Identify which cell holds the provided text, then report its [X, Y] central coordinate. 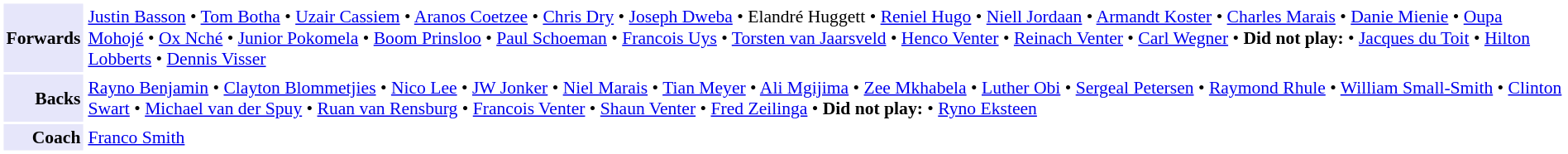
Backs [43, 98]
Forwards [43, 37]
Franco Smith [825, 137]
Coach [43, 137]
